Return the (x, y) coordinate for the center point of the cell that contains the specified text.  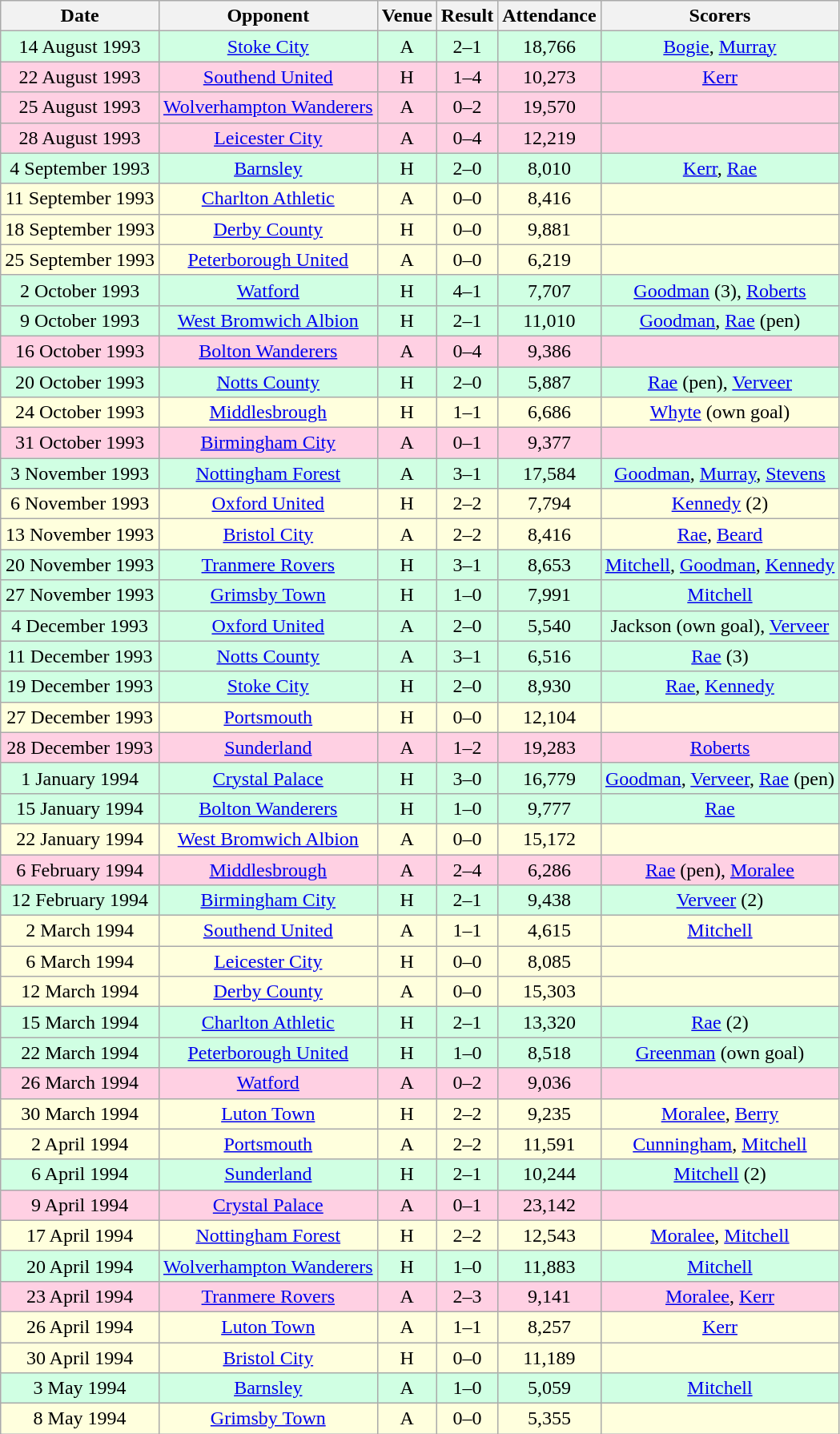
Moralee, Mitchell (720, 1235)
7,991 (549, 595)
Rae (pen), Moralee (720, 869)
11 September 1993 (80, 199)
19,283 (549, 747)
9,235 (549, 1114)
27 December 1993 (80, 717)
1 January 1994 (80, 778)
Verveer (2) (720, 900)
Rae (pen), Verveer (720, 382)
1–4 (467, 77)
2–4 (467, 869)
3–0 (467, 778)
Rae, Beard (720, 534)
28 August 1993 (80, 138)
2–3 (467, 1296)
20 October 1993 (80, 382)
20 November 1993 (80, 565)
12,104 (549, 717)
8 May 1994 (80, 1419)
6 March 1994 (80, 961)
12,219 (549, 138)
15,303 (549, 992)
3 May 1994 (80, 1388)
Venue (407, 16)
7,794 (549, 504)
11,591 (549, 1144)
7,707 (549, 290)
4 December 1993 (80, 626)
9,777 (549, 808)
31 October 1993 (80, 443)
5,059 (549, 1388)
6 April 1994 (80, 1174)
12 February 1994 (80, 900)
28 December 1993 (80, 747)
18,766 (549, 46)
8,653 (549, 565)
9,881 (549, 229)
2 April 1994 (80, 1144)
8,010 (549, 168)
17,584 (549, 473)
19 December 1993 (80, 687)
Greenman (own goal) (720, 1053)
Cunningham, Mitchell (720, 1144)
5,887 (549, 382)
9 April 1994 (80, 1205)
12 March 1994 (80, 992)
15 January 1994 (80, 808)
Moralee, Berry (720, 1114)
8,085 (549, 961)
2 March 1994 (80, 931)
10,273 (549, 77)
6,219 (549, 260)
11,010 (549, 320)
11 December 1993 (80, 656)
Attendance (549, 16)
15 March 1994 (80, 1022)
26 April 1994 (80, 1327)
10,244 (549, 1174)
Moralee, Kerr (720, 1296)
Goodman (3), Roberts (720, 290)
2 October 1993 (80, 290)
26 March 1994 (80, 1083)
22 January 1994 (80, 839)
13 November 1993 (80, 534)
12,543 (549, 1235)
Rae, Kennedy (720, 687)
Kennedy (2) (720, 504)
9,386 (549, 351)
6,686 (549, 413)
23 April 1994 (80, 1296)
Roberts (720, 747)
30 April 1994 (80, 1358)
27 November 1993 (80, 595)
23,142 (549, 1205)
25 August 1993 (80, 107)
Goodman, Rae (pen) (720, 320)
Mitchell, Goodman, Kennedy (720, 565)
8,257 (549, 1327)
9,141 (549, 1296)
6 November 1993 (80, 504)
Kerr, Rae (720, 168)
9,438 (549, 900)
30 March 1994 (80, 1114)
11,883 (549, 1266)
17 April 1994 (80, 1235)
Jackson (own goal), Verveer (720, 626)
9,036 (549, 1083)
6,516 (549, 656)
22 August 1993 (80, 77)
15,172 (549, 839)
4,615 (549, 931)
4 September 1993 (80, 168)
4–1 (467, 290)
9 October 1993 (80, 320)
5,540 (549, 626)
Rae (720, 808)
8,930 (549, 687)
5,355 (549, 1419)
3 November 1993 (80, 473)
6 February 1994 (80, 869)
Goodman, Murray, Stevens (720, 473)
Result (467, 16)
Mitchell (2) (720, 1174)
16,779 (549, 778)
16 October 1993 (80, 351)
19,570 (549, 107)
25 September 1993 (80, 260)
Rae (3) (720, 656)
14 August 1993 (80, 46)
Date (80, 16)
Rae (2) (720, 1022)
24 October 1993 (80, 413)
8,518 (549, 1053)
9,377 (549, 443)
1–2 (467, 747)
18 September 1993 (80, 229)
20 April 1994 (80, 1266)
Whyte (own goal) (720, 413)
6,286 (549, 869)
11,189 (549, 1358)
Opponent (267, 16)
Bogie, Murray (720, 46)
Scorers (720, 16)
22 March 1994 (80, 1053)
13,320 (549, 1022)
Goodman, Verveer, Rae (pen) (720, 778)
